From the cell containing the given text, extract its center point as [X, Y] coordinate. 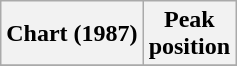
Chart (1987) [72, 34]
Peakposition [189, 34]
